Search for the cell housing the specified text and yield its [x, y] center coordinate. 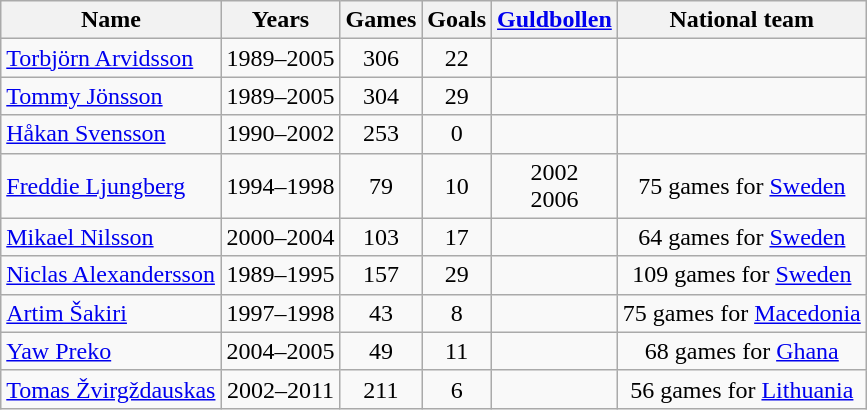
Name [111, 20]
Goals [457, 20]
20022006 [555, 186]
Games [381, 20]
Tomas Žvirgždauskas [111, 389]
2002–2011 [280, 389]
Mikael Nilsson [111, 237]
Yaw Preko [111, 351]
103 [381, 237]
Niclas Alexandersson [111, 275]
157 [381, 275]
75 games for Sweden [742, 186]
64 games for Sweden [742, 237]
8 [457, 313]
1994–1998 [280, 186]
79 [381, 186]
11 [457, 351]
22 [457, 58]
43 [381, 313]
Guldbollen [555, 20]
68 games for Ghana [742, 351]
0 [457, 134]
109 games for Sweden [742, 275]
1997–1998 [280, 313]
6 [457, 389]
10 [457, 186]
Freddie Ljungberg [111, 186]
306 [381, 58]
1989–1995 [280, 275]
304 [381, 96]
Torbjörn Arvidsson [111, 58]
National team [742, 20]
1990–2002 [280, 134]
56 games for Lithuania [742, 389]
253 [381, 134]
17 [457, 237]
Tommy Jönsson [111, 96]
Håkan Svensson [111, 134]
75 games for Macedonia [742, 313]
2000–2004 [280, 237]
2004–2005 [280, 351]
211 [381, 389]
Years [280, 20]
Artim Šakiri [111, 313]
49 [381, 351]
